Scan for the cell matching the given text and deliver its (X, Y) coordinate at center. 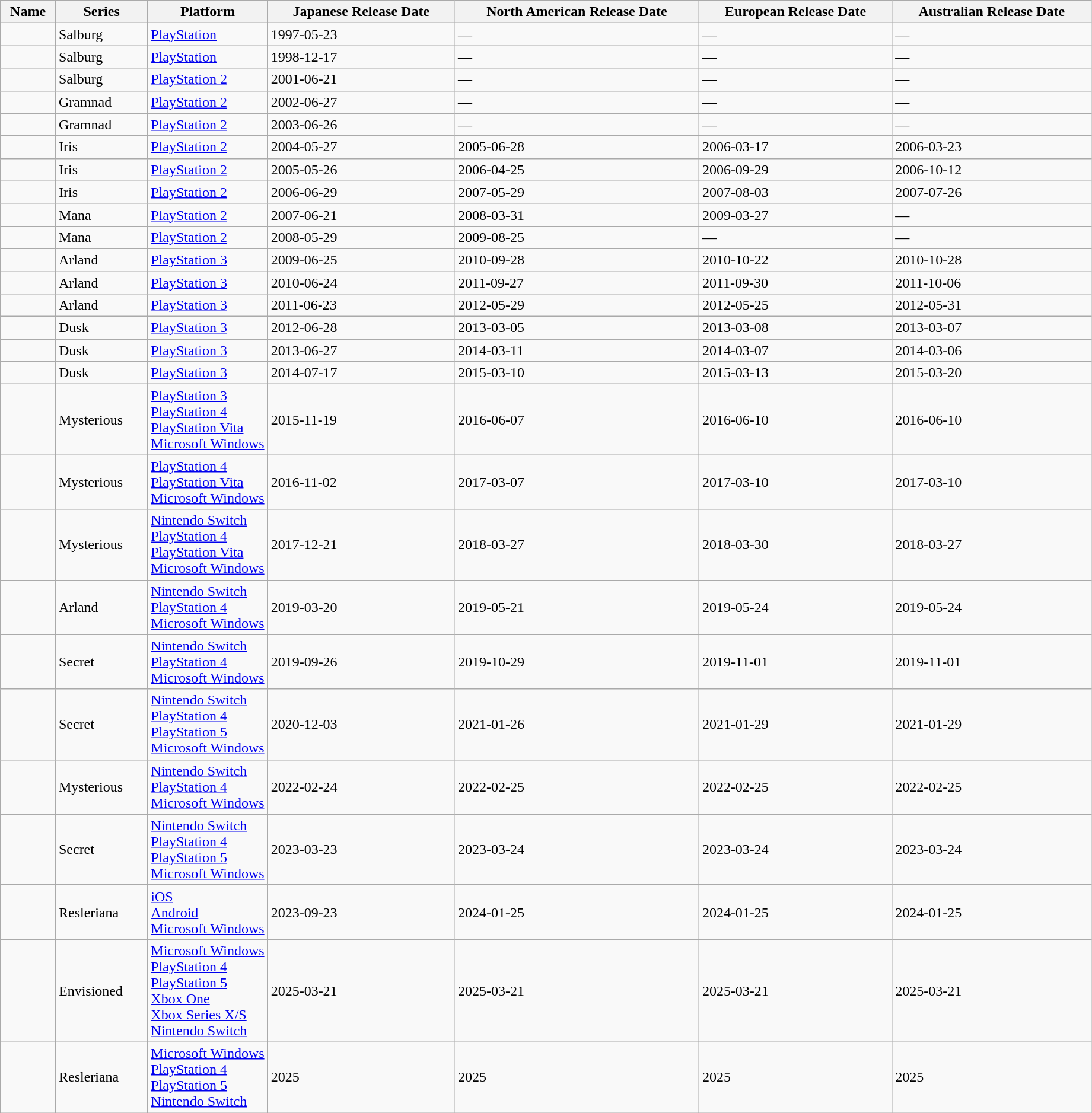
2006-06-29 (361, 192)
Japanese Release Date (361, 12)
2006-09-29 (795, 170)
2016-11-02 (361, 482)
2013-06-27 (361, 350)
2013-03-05 (577, 328)
2016-06-07 (577, 420)
PlayStation 4PlayStation VitaMicrosoft Windows (208, 482)
2017-03-07 (577, 482)
2007-08-03 (795, 192)
2004-05-27 (361, 147)
2018-03-30 (795, 544)
2014-03-07 (795, 350)
2014-03-11 (577, 350)
2015-03-20 (992, 373)
2009-06-25 (361, 260)
2011-09-30 (795, 283)
Series (101, 12)
2014-07-17 (361, 373)
2013-03-07 (992, 328)
2001-06-21 (361, 79)
2010-10-28 (992, 260)
2006-04-25 (577, 170)
2010-06-24 (361, 283)
2019-10-29 (577, 662)
2007-05-29 (577, 192)
PlayStation 3PlayStation 4PlayStation VitaMicrosoft Windows (208, 420)
2005-06-28 (577, 147)
1998-12-17 (361, 57)
2015-03-10 (577, 373)
2012-05-31 (992, 305)
2012-05-25 (795, 305)
Platform (208, 12)
2012-05-29 (577, 305)
Nintendo SwitchPlayStation 4PlayStation VitaMicrosoft Windows (208, 544)
Microsoft WindowsPlayStation 4PlayStation 5Xbox OneXbox Series X/SNintendo Switch (208, 990)
2021-01-26 (577, 725)
2019-03-20 (361, 607)
2005-05-26 (361, 170)
iOSAndroidMicrosoft Windows (208, 912)
1997-05-23 (361, 34)
2007-07-26 (992, 192)
2003-06-26 (361, 125)
2015-03-13 (795, 373)
2013-03-08 (795, 328)
2008-05-29 (361, 237)
2017-12-21 (361, 544)
2019-09-26 (361, 662)
2014-03-06 (992, 350)
2006-03-17 (795, 147)
2023-09-23 (361, 912)
Envisioned (101, 990)
North American Release Date (577, 12)
2009-03-27 (795, 215)
2023-03-23 (361, 849)
2006-03-23 (992, 147)
Australian Release Date (992, 12)
2012-06-28 (361, 328)
2010-10-22 (795, 260)
2019-05-21 (577, 607)
2002-06-27 (361, 102)
2011-09-27 (577, 283)
2009-08-25 (577, 237)
2020-12-03 (361, 725)
Name (28, 12)
2015-11-19 (361, 420)
2008-03-31 (577, 215)
2022-02-24 (361, 787)
European Release Date (795, 12)
Microsoft WindowsPlayStation 4PlayStation 5Nintendo Switch (208, 1077)
2006-10-12 (992, 170)
2007-06-21 (361, 215)
2011-06-23 (361, 305)
2011-10-06 (992, 283)
2010-09-28 (577, 260)
